Provide the (X, Y) coordinate of the cell's center where the given text is located.  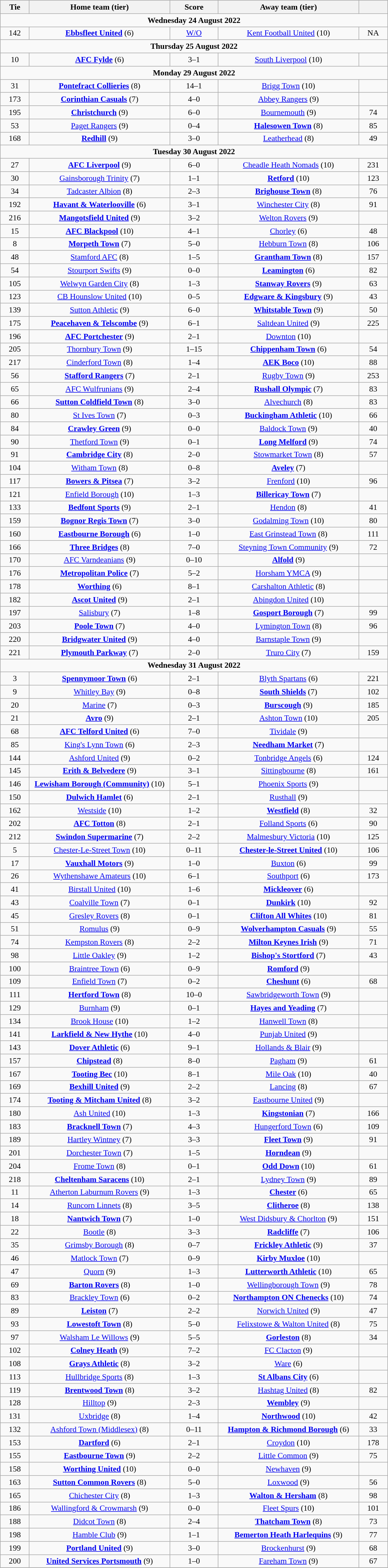
50 (373, 310)
Eastbourne United (9) (289, 1100)
Chester (6) (289, 1192)
100 (15, 969)
Enfield Town (7) (99, 982)
Lowestoft Town (8) (99, 1324)
Billericay Town (7) (289, 494)
Thornbury Town (9) (99, 349)
Gorleston (8) (289, 1337)
Worthing (6) (99, 587)
199 (15, 1548)
Malmesbury Victoria (10) (289, 837)
231 (373, 165)
203 (15, 626)
119 (15, 1390)
Stanway Rovers (9) (289, 284)
Brockenhurst (9) (289, 1548)
161 (373, 771)
Lutterworth Athletic (10) (289, 1271)
Sutton Common Rovers (8) (99, 1482)
Hungerford Town (6) (289, 1127)
Saltdean United (9) (289, 323)
101 (373, 1508)
216 (15, 218)
Thursday 25 August 2022 (194, 47)
253 (373, 376)
Burscough (9) (289, 705)
Ash United (10) (99, 1114)
Westside (10) (99, 810)
Away team (tier) (289, 7)
Frome Town (8) (99, 1166)
Atherton Laburnum Rovers (9) (99, 1192)
Retford (10) (289, 178)
Needham Market (7) (289, 745)
46 (15, 1259)
77 (373, 1535)
146 (15, 784)
183 (15, 1127)
Wednesday 31 August 2022 (194, 666)
St Ives Town (7) (99, 416)
0–7 (194, 1245)
78 (373, 1285)
Hollands & Blair (9) (289, 1048)
Home team (tier) (99, 7)
27 (15, 165)
Mile Oak (10) (289, 1074)
Wallingford & Crowmarsh (9) (99, 1508)
Welton Rovers (9) (289, 218)
AFC Portchester (9) (99, 336)
Loxwood (9) (289, 1482)
AFC Blackpool (10) (99, 231)
Sutton Coldfield Town (8) (99, 402)
185 (373, 705)
Buxton (6) (289, 863)
Walsham Le Willows (9) (99, 1337)
189 (15, 1140)
1–8 (194, 613)
Worthing United (10) (99, 1469)
7–2 (194, 1351)
Vauxhall Motors (9) (99, 863)
Hanwell Town (8) (289, 1021)
182 (15, 600)
10 (15, 60)
5–5 (194, 1337)
Bedfont Sports (9) (99, 508)
Dunkirk (10) (289, 903)
West Didsbury & Chorlton (9) (289, 1219)
0–4 (194, 126)
Gosport Borough (7) (289, 613)
Steyning Town Community (9) (289, 547)
Baldock Town (9) (289, 429)
FC Clacton (9) (289, 1351)
212 (15, 837)
71 (373, 942)
22 (15, 1232)
9 (15, 692)
Stamford AFC (8) (99, 257)
49 (373, 139)
165 (15, 1496)
88 (373, 363)
51 (15, 929)
AFC Varndeanians (9) (99, 560)
Paget Rangers (9) (99, 126)
Little Oakley (9) (99, 955)
Hayes and Yeading (7) (289, 1008)
4–3 (194, 1127)
Kingstonian (7) (289, 1114)
Chester-le-Street United (10) (289, 850)
174 (15, 1100)
Hullbridge Sports (8) (99, 1377)
Walton & Hersham (8) (289, 1496)
Abingdon United (10) (289, 600)
Hilltop (9) (99, 1403)
Bexhill United (9) (99, 1087)
Pagham (9) (289, 1061)
Whitstable Town (9) (289, 310)
Dover Athletic (6) (99, 1048)
196 (15, 336)
Odd Down (10) (289, 1166)
Halesowen Town (8) (289, 126)
192 (15, 205)
Hartley Wintney (7) (99, 1140)
Wednesday 24 August 2022 (194, 20)
Bracknell Town (7) (99, 1127)
Sutton Athletic (9) (99, 310)
Bowers & Pitsea (7) (99, 481)
Croydon (10) (289, 1443)
153 (15, 1443)
Brigg Town (10) (289, 86)
Westfield (8) (289, 810)
139 (15, 310)
AFC Fylde (6) (99, 60)
Buckingham Athletic (10) (289, 416)
Lewisham Borough (Community) (10) (99, 784)
105 (15, 284)
176 (15, 573)
Norwich United (9) (289, 1311)
Gresley Rovers (8) (99, 916)
Little Common (9) (289, 1456)
132 (15, 1430)
Bognor Regis Town (7) (99, 521)
Mickleover (6) (289, 890)
Monday 29 August 2022 (194, 73)
217 (15, 363)
198 (15, 1535)
Poole Town (7) (99, 626)
Truro City (7) (289, 653)
Eastbourne Borough (6) (99, 534)
5 (15, 850)
202 (15, 824)
73 (373, 1522)
81 (373, 916)
20 (15, 705)
Brentwood Town (8) (99, 1390)
Larkfield & New Hythe (10) (99, 1034)
158 (15, 1469)
Redhill (9) (99, 139)
Welwyn Garden City (8) (99, 284)
Cheltenham Saracens (10) (99, 1179)
Newhaven (9) (289, 1469)
Godalming Town (10) (289, 521)
Rugby Town (9) (289, 376)
Chester-Le-Street Town (10) (99, 850)
220 (15, 639)
Rushall Olympic (7) (289, 389)
Milton Keynes Irish (9) (289, 942)
Tie (15, 7)
92 (373, 903)
Leamington (6) (289, 271)
AFC Totton (8) (99, 824)
Morpeth Town (7) (99, 244)
Stourport Swifts (9) (99, 271)
Whitley Bay (9) (99, 692)
Swindon Supermarine (7) (99, 837)
Alvechurch (8) (289, 402)
9–1 (194, 1048)
Clifton All Whites (10) (289, 916)
Burnham (9) (99, 1008)
South Shields (7) (289, 692)
55 (373, 929)
1–6 (194, 890)
Hamble Club (9) (99, 1535)
Coalville Town (7) (99, 903)
162 (15, 810)
Brook House (10) (99, 1021)
Dulwich Hamlet (6) (99, 797)
Fleet Town (9) (289, 1140)
Didcot Town (8) (99, 1522)
26 (15, 876)
Hampton & Richmond Borough (6) (289, 1430)
10–0 (194, 995)
Fleet Spurs (10) (289, 1508)
113 (15, 1377)
Score (194, 7)
170 (15, 560)
Bootle (8) (99, 1232)
Phoenix Sports (9) (289, 784)
200 (15, 1561)
Spennymoor Town (6) (99, 679)
Havant & Waterlooville (6) (99, 205)
Three Bridges (8) (99, 547)
Portland United (9) (99, 1548)
Sittingbourne (8) (289, 771)
Horsham YMCA (9) (289, 573)
218 (15, 1179)
Tooting Bec (10) (99, 1074)
168 (15, 139)
Cambridge City (8) (99, 455)
King's Lynn Town (6) (99, 745)
Bournemouth (9) (289, 112)
St Albans City (6) (289, 1377)
Grays Athletic (8) (99, 1364)
Brighouse Town (8) (289, 192)
Bridgwater United (9) (99, 639)
CB Hounslow United (10) (99, 297)
121 (15, 494)
Rusthall (9) (289, 797)
Grimsby Borough (8) (99, 1245)
Colney Heath (9) (99, 1351)
Ascot United (9) (99, 600)
Hebburn Town (8) (289, 244)
Wellingborough Town (9) (289, 1285)
42 (373, 1416)
South Liverpool (10) (289, 60)
Hashtag United (8) (289, 1390)
141 (15, 1034)
Matlock Town (7) (99, 1259)
Wythenshawe Amateurs (10) (99, 876)
Eastbourne Town (9) (99, 1456)
Hertford Town (8) (99, 995)
3–5 (194, 1206)
Chippenham Town (6) (289, 349)
145 (15, 771)
1–15 (194, 349)
Salisbury (7) (99, 613)
Chipstead (8) (99, 1061)
Erith & Belvedere (9) (99, 771)
AEK Boco (10) (289, 363)
Christchurch (9) (99, 112)
AFC Telford United (6) (99, 732)
Brackley Town (6) (99, 1298)
NA (373, 33)
AFC Wulfrunians (9) (99, 389)
129 (15, 1008)
Tooting & Mitcham United (8) (99, 1100)
Bishop's Stortford (7) (289, 955)
Birstall United (10) (99, 890)
Kirby Muxloe (10) (289, 1259)
175 (15, 323)
15 (15, 231)
104 (15, 468)
Dorchester Town (7) (99, 1153)
Abbey Rangers (9) (289, 99)
17 (15, 863)
63 (373, 284)
Uxbridge (8) (99, 1416)
151 (373, 1219)
Ashton Town (10) (289, 718)
Peacehaven & Telscombe (9) (99, 323)
Aveley (7) (289, 468)
155 (15, 1456)
69 (15, 1285)
Grantham Town (8) (289, 257)
Tadcaster Albion (8) (99, 192)
Southport (6) (289, 876)
Punjab United (9) (289, 1034)
133 (15, 508)
Ware (6) (289, 1364)
Northwood (10) (289, 1416)
Barnstaple Town (9) (289, 639)
Sawbridgeworth Town (9) (289, 995)
Northampton ON Chenecks (10) (289, 1298)
Clitheroe (8) (289, 1206)
Stafford Rangers (7) (99, 376)
Barton Rovers (8) (99, 1285)
128 (15, 1403)
Radcliffe (7) (289, 1232)
Chichester City (8) (99, 1496)
Dartford (6) (99, 1443)
Tividale (9) (289, 732)
225 (373, 323)
11 (15, 1192)
45 (15, 916)
Bemerton Heath Harlequins (9) (289, 1535)
37 (373, 1245)
Quorn (9) (99, 1271)
Kent Football United (10) (289, 33)
Edgware & Kingsbury (9) (289, 297)
117 (15, 481)
Romford (9) (289, 969)
8 (15, 244)
84 (15, 429)
8–0 (194, 1061)
169 (15, 1087)
167 (15, 1074)
125 (373, 837)
131 (15, 1416)
134 (15, 1021)
Marine (7) (99, 705)
35 (15, 1245)
32 (373, 810)
Braintree Town (6) (99, 969)
Frickley Athletic (9) (289, 1245)
Tonbridge Angels (6) (289, 758)
5–1 (194, 784)
195 (15, 112)
14–1 (194, 86)
Long Melford (9) (289, 442)
East Grinstead Town (8) (289, 534)
Cheadle Heath Nomads (10) (289, 165)
144 (15, 758)
Crawley Green (9) (99, 429)
United Services Portsmouth (9) (99, 1561)
5–2 (194, 573)
14 (15, 1206)
Plymouth Parkway (7) (99, 653)
197 (15, 613)
Ebbsfleet United (6) (99, 33)
Cheshunt (6) (289, 982)
21 (15, 718)
Nantwich Town (7) (99, 1219)
Blyth Spartans (6) (289, 679)
Leatherhead (8) (289, 139)
108 (15, 1364)
Romulus (9) (99, 929)
Gainsborough Trinity (7) (99, 178)
97 (15, 1337)
Corinthian Casuals (7) (99, 99)
Downton (10) (289, 336)
76 (373, 192)
138 (373, 1206)
201 (15, 1153)
Stowmarket Town (8) (289, 455)
93 (15, 1324)
Pontefract Collieries (8) (99, 86)
Cinderford Town (8) (99, 363)
186 (15, 1508)
31 (15, 86)
Thetford Town (9) (99, 442)
Thatcham Town (8) (289, 1522)
124 (373, 758)
Ashford United (9) (99, 758)
W/O (194, 33)
4–1 (194, 231)
Witham Town (8) (99, 468)
163 (15, 1482)
Runcorn Linnets (8) (99, 1206)
Chorley (6) (289, 231)
33 (373, 1430)
188 (15, 1522)
Wolverhampton Casuals (9) (289, 929)
Folland Sports (6) (289, 824)
180 (15, 1114)
Lancing (8) (289, 1087)
0–5 (194, 297)
53 (15, 126)
Lydney Town (9) (289, 1179)
204 (15, 1166)
18 (15, 1219)
Enfield Borough (10) (99, 494)
AFC Liverpool (9) (99, 165)
Frenford (10) (289, 481)
142 (15, 33)
3 (15, 679)
160 (15, 534)
Alfold (9) (289, 560)
Tuesday 30 August 2022 (194, 152)
Ashford Town (Middlesex) (8) (99, 1430)
Horndean (9) (289, 1153)
Leiston (7) (99, 1311)
57 (373, 455)
30 (15, 178)
72 (373, 547)
Hendon (8) (289, 508)
Mangotsfield United (9) (99, 218)
150 (15, 797)
Felixstowe & Walton United (8) (289, 1324)
Lymington Town (8) (289, 626)
Winchester City (8) (289, 205)
0–10 (194, 560)
Avro (9) (99, 718)
143 (15, 1048)
Fareham Town (9) (289, 1561)
Kempston Rovers (8) (99, 942)
Carshalton Athletic (8) (289, 587)
Metropolitan Police (7) (99, 573)
Wembley (9) (289, 1403)
